Detect which cell encompasses the target text, then output its (x, y) center coordinate. 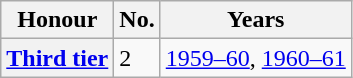
Third tier (58, 58)
Honour (58, 20)
No. (137, 20)
1959–60, 1960–61 (256, 58)
Years (256, 20)
2 (137, 58)
